Pinpoint the cell where the given text exists, returning its (X, Y) midpoint coordinate. 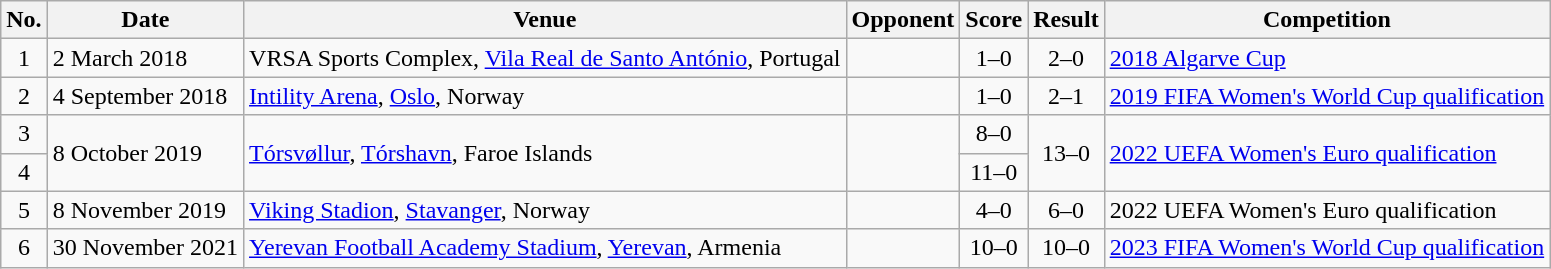
8 November 2019 (145, 210)
30 November 2021 (145, 248)
2 March 2018 (145, 58)
2–0 (1066, 58)
8–0 (994, 134)
3 (24, 134)
11–0 (994, 172)
Yerevan Football Academy Stadium, Yerevan, Armenia (546, 248)
5 (24, 210)
2018 Algarve Cup (1327, 58)
6–0 (1066, 210)
1 (24, 58)
VRSA Sports Complex, Vila Real de Santo António, Portugal (546, 58)
2 (24, 96)
Tórsvøllur, Tórshavn, Faroe Islands (546, 153)
Competition (1327, 20)
13–0 (1066, 153)
Viking Stadion, Stavanger, Norway (546, 210)
4 September 2018 (145, 96)
4 (24, 172)
Intility Arena, Oslo, Norway (546, 96)
Score (994, 20)
6 (24, 248)
2019 FIFA Women's World Cup qualification (1327, 96)
Venue (546, 20)
2023 FIFA Women's World Cup qualification (1327, 248)
Result (1066, 20)
2–1 (1066, 96)
Opponent (903, 20)
4–0 (994, 210)
No. (24, 20)
Date (145, 20)
8 October 2019 (145, 153)
